Find where the given text appears and provide that cell's center as [X, Y] coordinate. 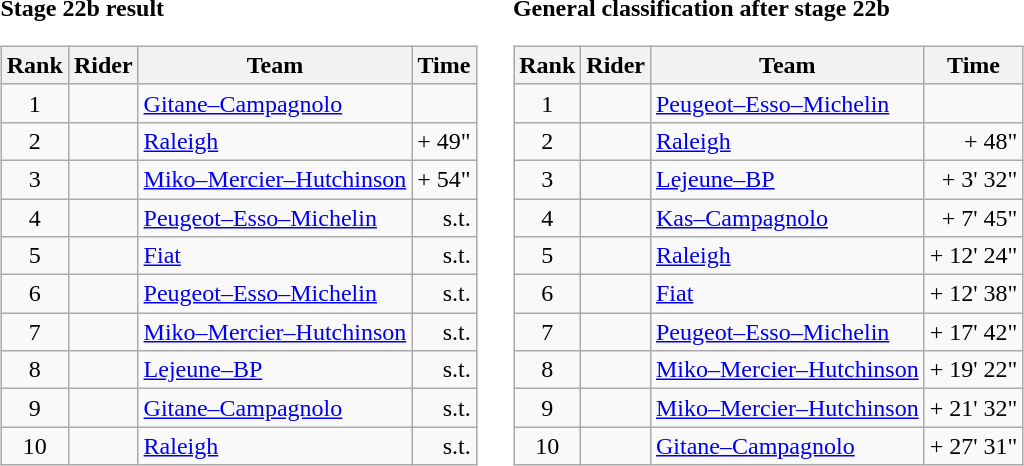
+ 48" [974, 141]
+ 27' 31" [974, 446]
+ 17' 42" [974, 332]
+ 19' 22" [974, 370]
+ 49" [444, 141]
+ 21' 32" [974, 408]
+ 12' 38" [974, 294]
+ 12' 24" [974, 256]
+ 3' 32" [974, 179]
+ 54" [444, 179]
+ 7' 45" [974, 217]
Kas–Campagnolo [787, 217]
